Provide the (x, y) coordinate of the cell's center where the given text is located.  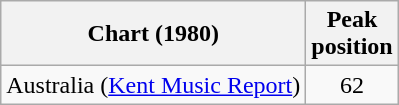
Australia (Kent Music Report) (154, 85)
Peakposition (352, 34)
Chart (1980) (154, 34)
62 (352, 85)
